Return the (x, y) coordinate for the center point of the cell that contains the specified text.  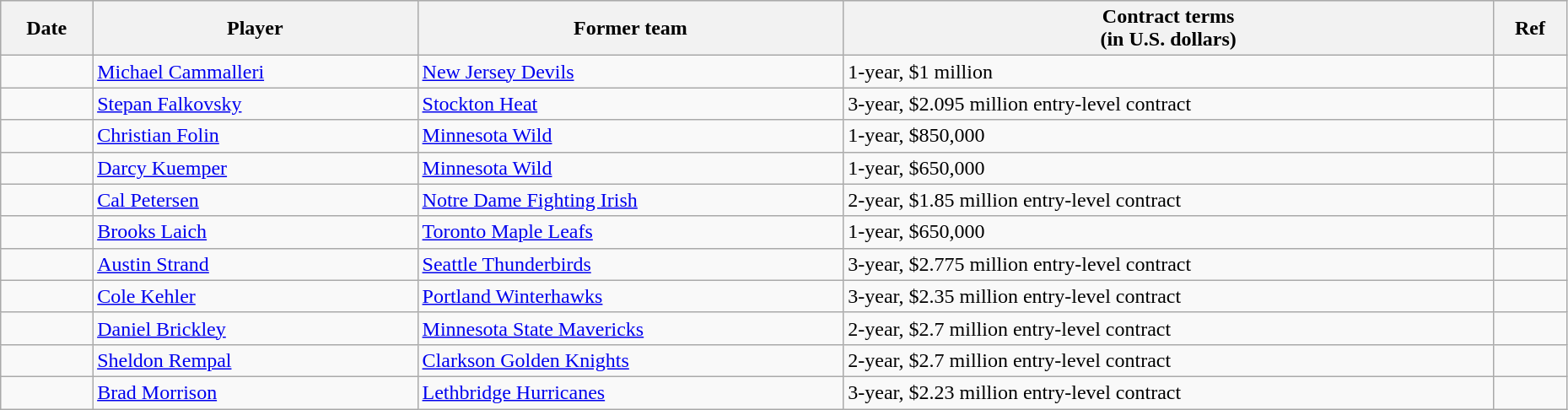
Ref (1530, 29)
Cole Kehler (255, 296)
Seattle Thunderbirds (631, 264)
3-year, $2.23 million entry-level contract (1169, 392)
Cal Petersen (255, 200)
Clarkson Golden Knights (631, 360)
Austin Strand (255, 264)
Lethbridge Hurricanes (631, 392)
Notre Dame Fighting Irish (631, 200)
Minnesota State Mavericks (631, 328)
Daniel Brickley (255, 328)
Michael Cammalleri (255, 72)
Date (47, 29)
Christian Folin (255, 136)
Toronto Maple Leafs (631, 232)
Contract terms(in U.S. dollars) (1169, 29)
1-year, $850,000 (1169, 136)
3-year, $2.095 million entry-level contract (1169, 104)
Stepan Falkovsky (255, 104)
3-year, $2.35 million entry-level contract (1169, 296)
Brad Morrison (255, 392)
2-year, $1.85 million entry-level contract (1169, 200)
Darcy Kuemper (255, 168)
Portland Winterhawks (631, 296)
Brooks Laich (255, 232)
Former team (631, 29)
New Jersey Devils (631, 72)
Player (255, 29)
3-year, $2.775 million entry-level contract (1169, 264)
1-year, $1 million (1169, 72)
Sheldon Rempal (255, 360)
Stockton Heat (631, 104)
